Locate the cell with the specified text and output its (x, y) center coordinate. 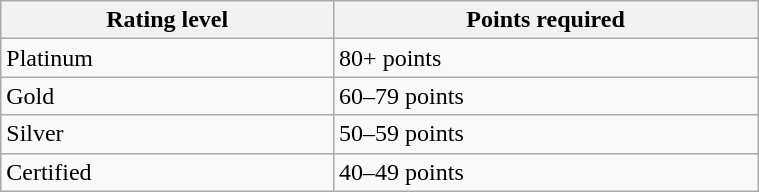
Certified (168, 172)
Points required (546, 20)
Platinum (168, 58)
Silver (168, 134)
60–79 points (546, 96)
40–49 points (546, 172)
80+ points (546, 58)
Gold (168, 96)
50–59 points (546, 134)
Rating level (168, 20)
